From the cell containing the given text, extract its center point as (x, y) coordinate. 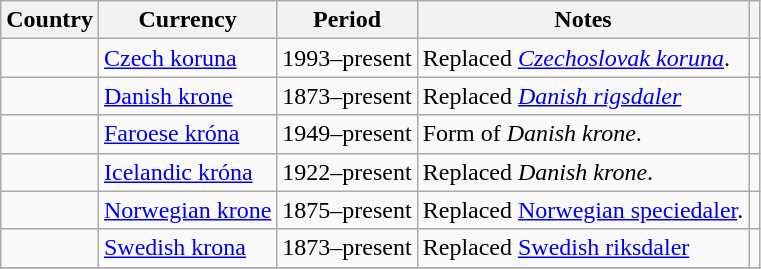
Replaced Norwegian speciedaler. (583, 210)
Norwegian krone (187, 210)
Replaced Swedish riksdaler (583, 248)
Czech koruna (187, 58)
Faroese króna (187, 134)
Currency (187, 20)
Danish krone (187, 96)
Replaced Danish rigsdaler (583, 96)
Notes (583, 20)
Form of Danish krone. (583, 134)
1922–present (347, 172)
1993–present (347, 58)
Swedish krona (187, 248)
1875–present (347, 210)
1949–present (347, 134)
Period (347, 20)
Replaced Czechoslovak koruna. (583, 58)
Replaced Danish krone. (583, 172)
Country (50, 20)
Icelandic króna (187, 172)
